Provide the (x, y) coordinate of the cell's center where the given text is located.  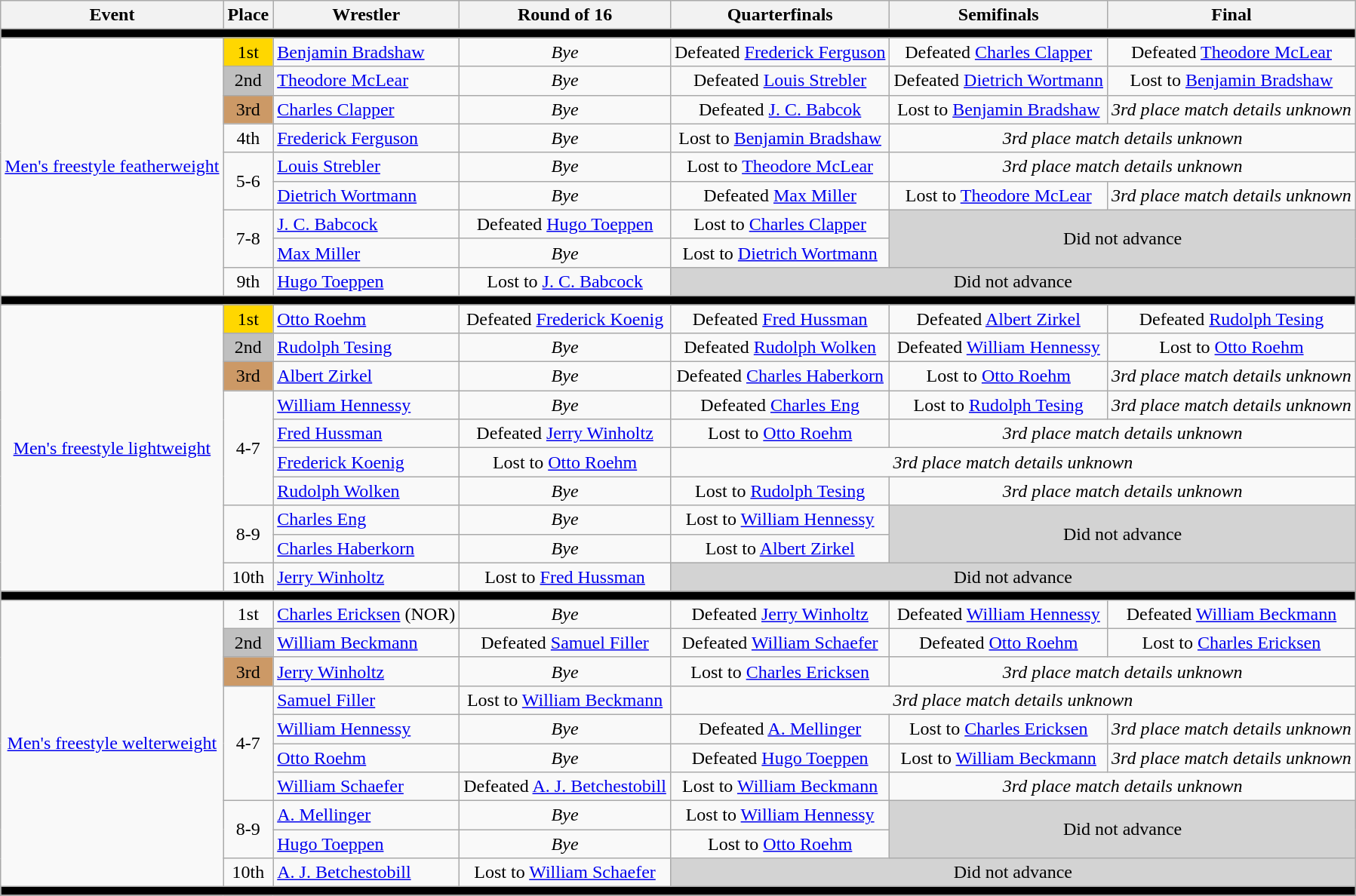
Defeated Fred Hussman (780, 319)
Semifinals (999, 15)
Rudolph Tesing (367, 348)
Defeated A. Mellinger (780, 729)
Lost to Fred Hussman (565, 577)
Quarterfinals (780, 15)
Defeated William Beckmann (1231, 614)
Charles Eng (367, 520)
5-6 (248, 181)
Defeated Samuel Filler (565, 643)
Defeated Louis Strebler (780, 81)
Men's freestyle featherweight (112, 167)
Defeated Frederick Koenig (565, 319)
J. C. Babcock (367, 224)
Final (1231, 15)
Defeated Dietrich Wortmann (999, 81)
Theodore McLear (367, 81)
Max Miller (367, 253)
Dietrich Wortmann (367, 195)
Defeated Frederick Ferguson (780, 52)
William Beckmann (367, 643)
Albert Zirkel (367, 376)
Round of 16 (565, 15)
Fred Hussman (367, 434)
Defeated Max Miller (780, 195)
Defeated Charles Clapper (999, 52)
Defeated Theodore McLear (1231, 52)
A. Mellinger (367, 815)
Defeated J. C. Babcok (780, 109)
Lost to Albert Zirkel (780, 548)
Rudolph Wolken (367, 491)
Place (248, 15)
Frederick Koenig (367, 462)
Men's freestyle welterweight (112, 744)
Defeated William Schaefer (780, 643)
Frederick Ferguson (367, 138)
Wrestler (367, 15)
Lost to Dietrich Wortmann (780, 253)
A. J. Betchestobill (367, 873)
Defeated Albert Zirkel (999, 319)
Defeated Charles Haberkorn (780, 376)
4th (248, 138)
Men's freestyle lightweight (112, 448)
7-8 (248, 238)
Lost to William Schaefer (565, 873)
Defeated Otto Roehm (999, 643)
Defeated A. J. Betchestobill (565, 787)
Defeated Rudolph Wolken (780, 348)
Benjamin Bradshaw (367, 52)
Defeated Charles Eng (780, 405)
Samuel Filler (367, 700)
Charles Ericksen (NOR) (367, 614)
Charles Clapper (367, 109)
Louis Strebler (367, 167)
Lost to Charles Clapper (780, 224)
Defeated Rudolph Tesing (1231, 319)
9th (248, 281)
Charles Haberkorn (367, 548)
Event (112, 15)
Lost to J. C. Babcock (565, 281)
William Schaefer (367, 787)
